Scan for the cell matching the given text and deliver its [X, Y] coordinate at center. 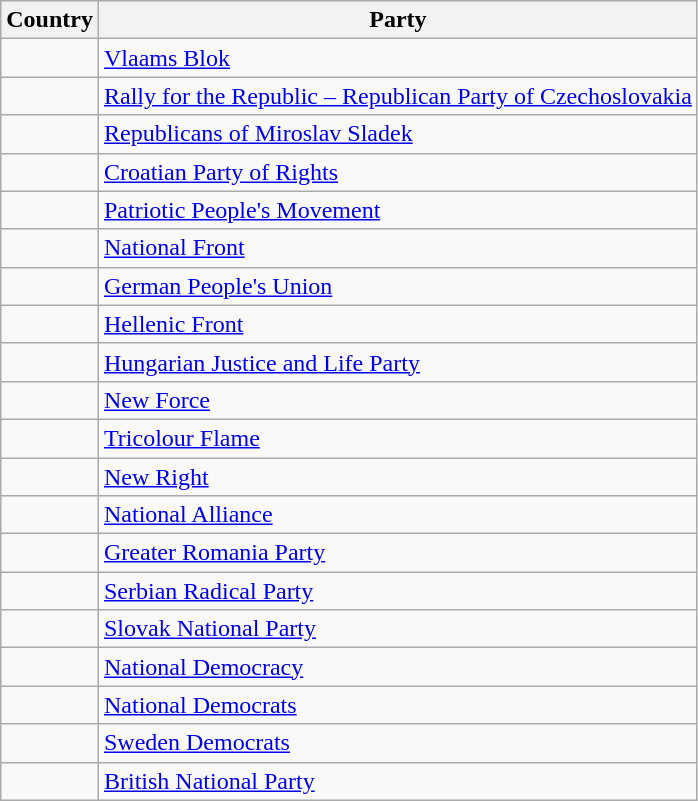
German People's Union [398, 286]
Hungarian Justice and Life Party [398, 362]
New Force [398, 400]
Tricolour Flame [398, 438]
Serbian Radical Party [398, 591]
Greater Romania Party [398, 553]
Country [50, 20]
Slovak National Party [398, 629]
National Front [398, 248]
Rally for the Republic – Republican Party of Czechoslovakia [398, 96]
Hellenic Front [398, 324]
National Democracy [398, 667]
British National Party [398, 781]
New Right [398, 477]
Sweden Democrats [398, 743]
National Democrats [398, 705]
National Alliance [398, 515]
Republicans of Miroslav Sladek [398, 134]
Croatian Party of Rights [398, 172]
Vlaams Blok [398, 58]
Party [398, 20]
Patriotic People's Movement [398, 210]
